Search for the cell housing the specified text and yield its (X, Y) center coordinate. 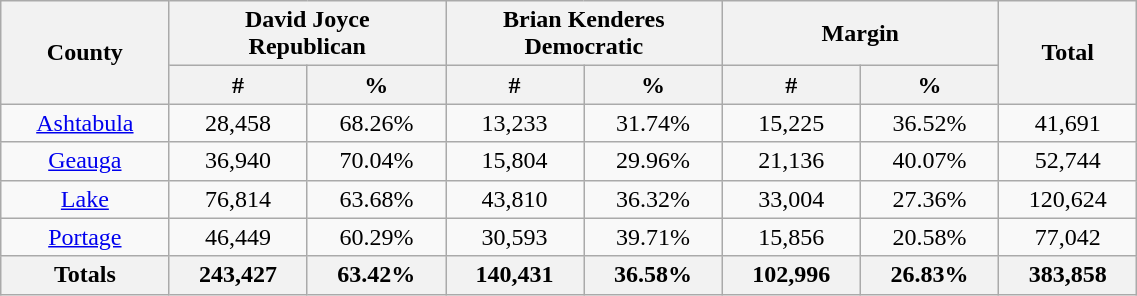
40.07% (929, 161)
Totals (85, 275)
Total (1068, 52)
102,996 (791, 275)
31.74% (653, 123)
46,449 (238, 237)
County (85, 52)
Ashtabula (85, 123)
39.71% (653, 237)
43,810 (515, 199)
77,042 (1068, 237)
76,814 (238, 199)
29.96% (653, 161)
Brian KenderesDemocratic (584, 34)
Lake (85, 199)
Portage (85, 237)
68.26% (376, 123)
36.58% (653, 275)
33,004 (791, 199)
15,804 (515, 161)
120,624 (1068, 199)
26.83% (929, 275)
20.58% (929, 237)
27.36% (929, 199)
28,458 (238, 123)
140,431 (515, 275)
15,856 (791, 237)
Margin (860, 34)
David JoyceRepublican (308, 34)
60.29% (376, 237)
52,744 (1068, 161)
13,233 (515, 123)
36.32% (653, 199)
243,427 (238, 275)
41,691 (1068, 123)
36,940 (238, 161)
Geauga (85, 161)
15,225 (791, 123)
63.42% (376, 275)
70.04% (376, 161)
21,136 (791, 161)
30,593 (515, 237)
36.52% (929, 123)
383,858 (1068, 275)
63.68% (376, 199)
